Locate the cell with the specified text and output its [x, y] center coordinate. 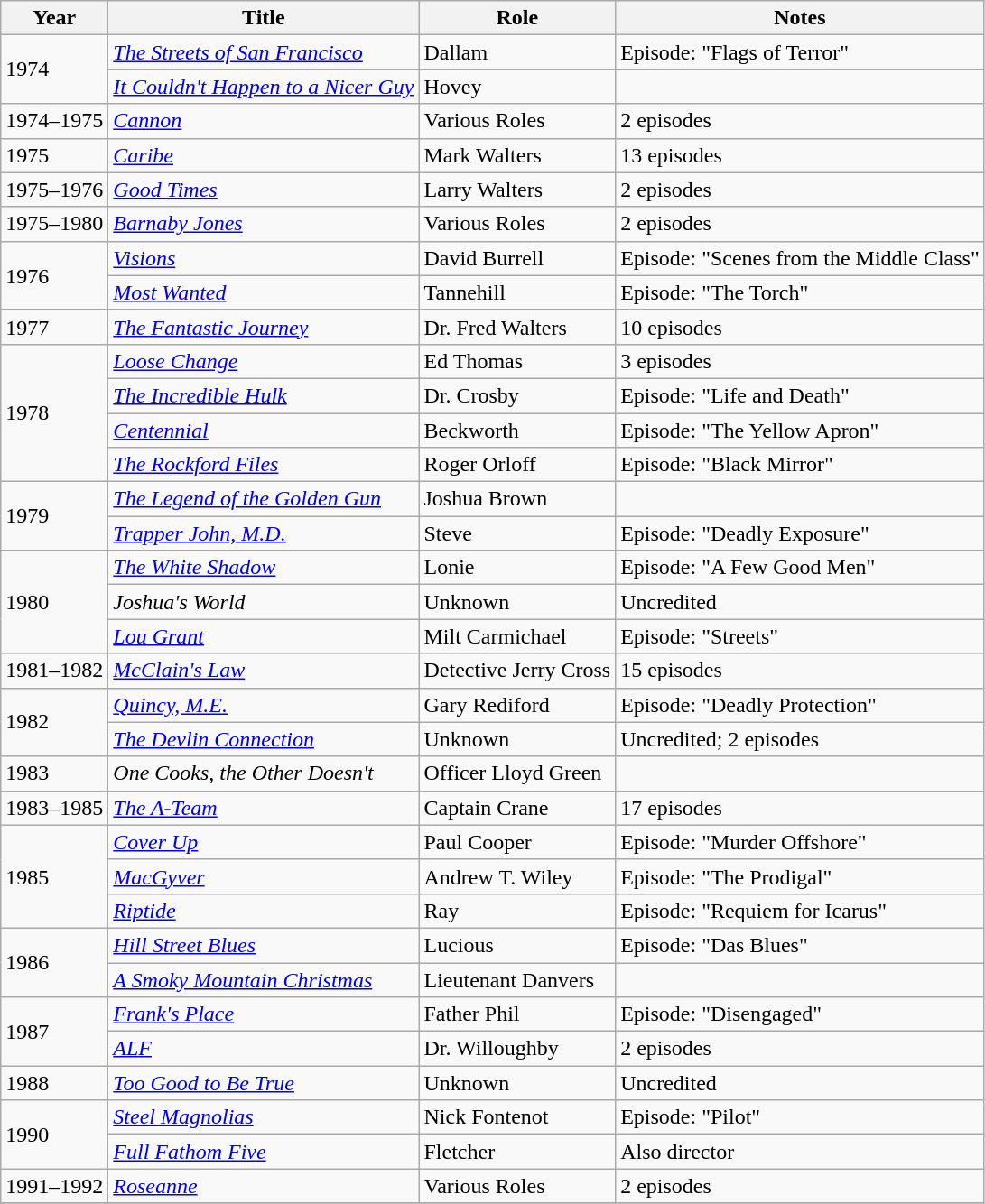
Lucious [517, 945]
The Devlin Connection [264, 739]
Quincy, M.E. [264, 705]
Ed Thomas [517, 361]
1974 [54, 69]
ALF [264, 1049]
The Fantastic Journey [264, 327]
Larry Walters [517, 190]
1979 [54, 516]
1978 [54, 412]
Paul Cooper [517, 842]
Most Wanted [264, 292]
Episode: "Scenes from the Middle Class" [800, 258]
Good Times [264, 190]
Lieutenant Danvers [517, 979]
One Cooks, the Other Doesn't [264, 773]
Episode: "A Few Good Men" [800, 568]
Episode: "Deadly Exposure" [800, 533]
Cannon [264, 121]
1986 [54, 962]
1983–1985 [54, 808]
Cover Up [264, 842]
Ray [517, 911]
Too Good to Be True [264, 1083]
Episode: "Deadly Protection" [800, 705]
Episode: "Disengaged" [800, 1014]
1987 [54, 1032]
A Smoky Mountain Christmas [264, 979]
1983 [54, 773]
Father Phil [517, 1014]
Episode: "Murder Offshore" [800, 842]
13 episodes [800, 155]
1976 [54, 275]
Roseanne [264, 1186]
Trapper John, M.D. [264, 533]
Full Fathom Five [264, 1152]
Loose Change [264, 361]
Role [517, 18]
Mark Walters [517, 155]
Episode: "The Yellow Apron" [800, 431]
Year [54, 18]
David Burrell [517, 258]
Also director [800, 1152]
MacGyver [264, 876]
Andrew T. Wiley [517, 876]
17 episodes [800, 808]
Centennial [264, 431]
Officer Lloyd Green [517, 773]
1981–1982 [54, 671]
Milt Carmichael [517, 636]
The Incredible Hulk [264, 395]
1991–1992 [54, 1186]
Dallam [517, 52]
1985 [54, 876]
Joshua Brown [517, 499]
10 episodes [800, 327]
1975–1980 [54, 224]
The White Shadow [264, 568]
Episode: "Das Blues" [800, 945]
Detective Jerry Cross [517, 671]
1990 [54, 1135]
Riptide [264, 911]
Dr. Fred Walters [517, 327]
Barnaby Jones [264, 224]
1974–1975 [54, 121]
Notes [800, 18]
Roger Orloff [517, 465]
Uncredited; 2 episodes [800, 739]
Steve [517, 533]
Episode: "Flags of Terror" [800, 52]
The Streets of San Francisco [264, 52]
Episode: "Life and Death" [800, 395]
Captain Crane [517, 808]
Episode: "Requiem for Icarus" [800, 911]
Joshua's World [264, 602]
15 episodes [800, 671]
Gary Rediford [517, 705]
Episode: "The Prodigal" [800, 876]
Episode: "The Torch" [800, 292]
It Couldn't Happen to a Nicer Guy [264, 87]
1975 [54, 155]
1980 [54, 602]
Dr. Willoughby [517, 1049]
Hovey [517, 87]
1977 [54, 327]
3 episodes [800, 361]
Dr. Crosby [517, 395]
Steel Magnolias [264, 1117]
1988 [54, 1083]
Episode: "Pilot" [800, 1117]
Hill Street Blues [264, 945]
1982 [54, 722]
Nick Fontenot [517, 1117]
The Legend of the Golden Gun [264, 499]
Tannehill [517, 292]
Caribe [264, 155]
Frank's Place [264, 1014]
The A-Team [264, 808]
Visions [264, 258]
The Rockford Files [264, 465]
Beckworth [517, 431]
Episode: "Streets" [800, 636]
Title [264, 18]
Fletcher [517, 1152]
1975–1976 [54, 190]
McClain's Law [264, 671]
Lou Grant [264, 636]
Episode: "Black Mirror" [800, 465]
Lonie [517, 568]
